Pinpoint the cell where the given text exists, returning its [X, Y] midpoint coordinate. 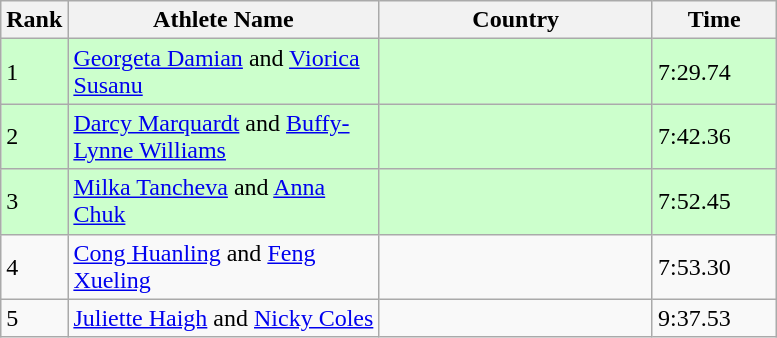
Time [714, 20]
7:29.74 [714, 72]
9:37.53 [714, 318]
2 [34, 136]
Georgeta Damian and Viorica Susanu [224, 72]
7:52.45 [714, 202]
Milka Tancheva and Anna Chuk [224, 202]
Country [516, 20]
4 [34, 266]
7:42.36 [714, 136]
Cong Huanling and Feng Xueling [224, 266]
3 [34, 202]
Juliette Haigh and Nicky Coles [224, 318]
Darcy Marquardt and Buffy-Lynne Williams [224, 136]
5 [34, 318]
Rank [34, 20]
1 [34, 72]
7:53.30 [714, 266]
Athlete Name [224, 20]
